Detect which cell encompasses the target text, then output its (X, Y) center coordinate. 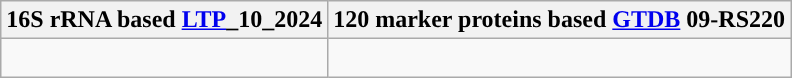
120 marker proteins based GTDB 09-RS220 (560, 20)
16S rRNA based LTP_10_2024 (164, 20)
